From the cell containing the given text, extract its center point as [X, Y] coordinate. 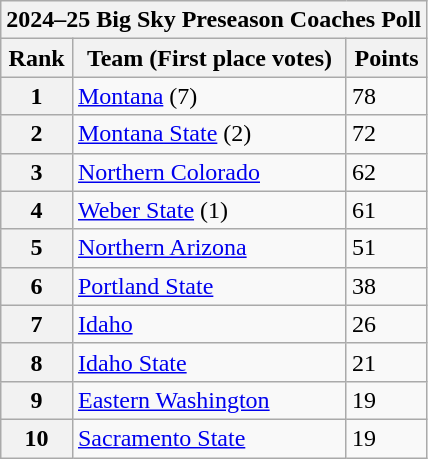
1 [37, 96]
Montana State (2) [209, 134]
6 [37, 286]
61 [386, 210]
Northern Colorado [209, 172]
Eastern Washington [209, 400]
Montana (7) [209, 96]
Northern Arizona [209, 248]
Idaho [209, 324]
4 [37, 210]
Idaho State [209, 362]
Sacramento State [209, 438]
9 [37, 400]
8 [37, 362]
Points [386, 58]
2 [37, 134]
21 [386, 362]
3 [37, 172]
Team (First place votes) [209, 58]
Portland State [209, 286]
62 [386, 172]
51 [386, 248]
Rank [37, 58]
5 [37, 248]
7 [37, 324]
2024–25 Big Sky Preseason Coaches Poll [214, 20]
78 [386, 96]
72 [386, 134]
10 [37, 438]
26 [386, 324]
Weber State (1) [209, 210]
38 [386, 286]
